Identify which cell holds the provided text, then report its [x, y] central coordinate. 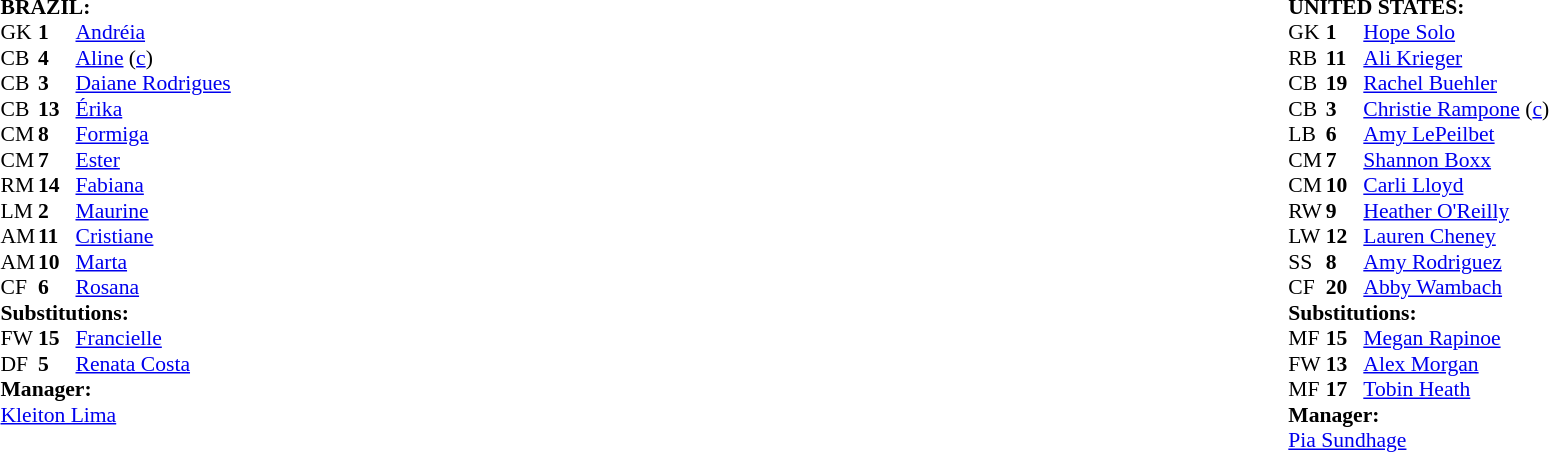
DF [19, 364]
RW [1307, 211]
Hope Solo [1456, 33]
Rosana [154, 287]
Shannon Boxx [1456, 160]
Formiga [154, 135]
Fabiana [154, 185]
Rachel Buehler [1456, 83]
4 [57, 58]
Heather O'Reilly [1456, 211]
Maurine [154, 211]
Amy LePeilbet [1456, 135]
19 [1345, 83]
Renata Costa [154, 364]
Marta [154, 262]
9 [1345, 211]
Tobin Heath [1456, 389]
Aline (c) [154, 58]
RM [19, 185]
5 [57, 364]
SS [1307, 262]
2 [57, 211]
Lauren Cheney [1456, 237]
17 [1345, 389]
Ali Krieger [1456, 58]
Cristiane [154, 237]
Francielle [154, 339]
14 [57, 185]
LM [19, 211]
Alex Morgan [1456, 364]
20 [1345, 287]
Érika [154, 109]
Andréia [154, 33]
LB [1307, 135]
12 [1345, 237]
Daiane Rodrigues [154, 83]
Amy Rodriguez [1456, 262]
Kleiton Lima [115, 415]
LW [1307, 237]
Ester [154, 160]
RB [1307, 58]
Christie Rampone (c) [1456, 109]
Carli Lloyd [1456, 185]
Megan Rapinoe [1456, 339]
Abby Wambach [1456, 287]
